Output the (X, Y) coordinate of the center of the cell containing the given text.  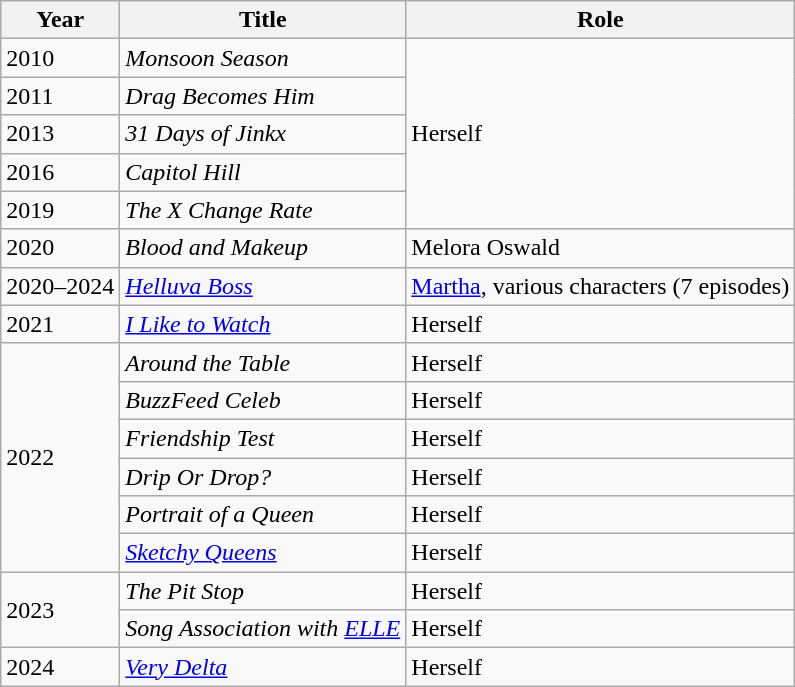
Around the Table (263, 362)
2016 (60, 172)
2023 (60, 610)
Helluva Boss (263, 286)
2010 (60, 58)
2022 (60, 457)
Friendship Test (263, 438)
2013 (60, 134)
Drag Becomes Him (263, 96)
Portrait of a Queen (263, 515)
Sketchy Queens (263, 553)
2024 (60, 667)
2020 (60, 248)
2019 (60, 210)
The Pit Stop (263, 591)
The X Change Rate (263, 210)
Year (60, 20)
Drip Or Drop? (263, 477)
31 Days of Jinkx (263, 134)
Melora Oswald (600, 248)
BuzzFeed Celeb (263, 400)
Blood and Makeup (263, 248)
I Like to Watch (263, 324)
Song Association with ELLE (263, 629)
2020–2024 (60, 286)
2021 (60, 324)
2011 (60, 96)
Martha, various characters (7 episodes) (600, 286)
Title (263, 20)
Capitol Hill (263, 172)
Monsoon Season (263, 58)
Role (600, 20)
Very Delta (263, 667)
